Locate the cell with the specified text and output its (x, y) center coordinate. 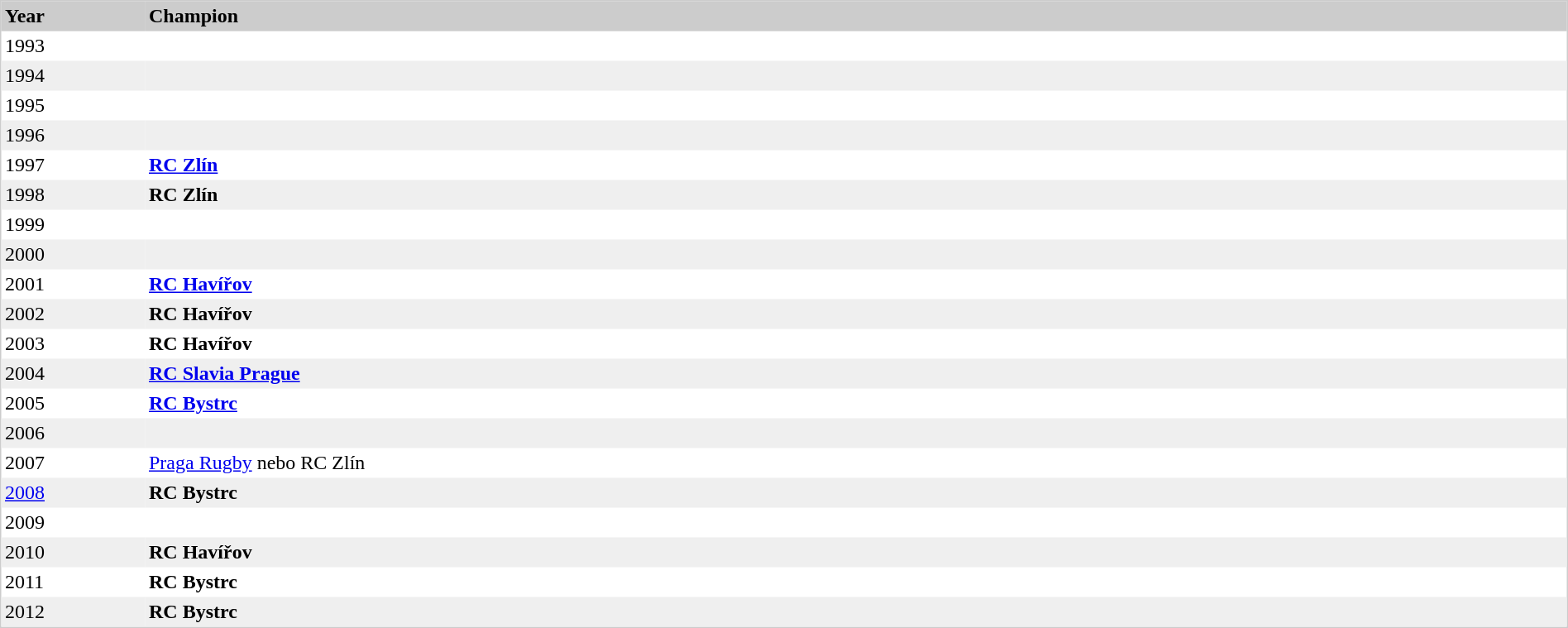
2011 (74, 582)
2003 (74, 344)
2010 (74, 553)
2009 (74, 523)
1999 (74, 225)
2007 (74, 463)
1997 (74, 165)
2004 (74, 374)
1998 (74, 195)
2000 (74, 255)
2006 (74, 434)
Praga Rugby nebo RC Zlín (834, 463)
RC Slavia Prague (834, 374)
2012 (74, 612)
1994 (74, 76)
2005 (74, 404)
2001 (74, 285)
1995 (74, 106)
2002 (74, 314)
Year (74, 17)
1996 (74, 136)
Champion (834, 17)
2008 (74, 493)
1993 (74, 46)
